Extract the (X, Y) coordinate from the center of the cell holding the provided text.  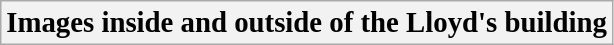
Images inside and outside of the Lloyd's building (307, 23)
